For the text-containing cell, return its midpoint in (x, y) coordinate format. 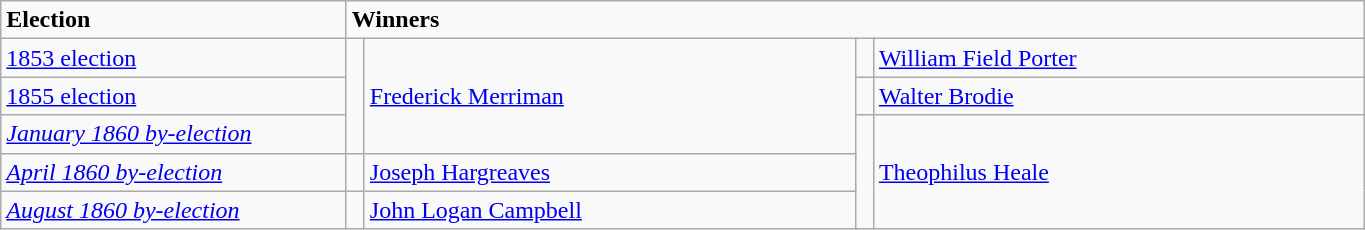
August 1860 by-election (174, 210)
Winners (855, 20)
1855 election (174, 96)
Walter Brodie (1118, 96)
Joseph Hargreaves (610, 172)
1853 election (174, 58)
April 1860 by-election (174, 172)
John Logan Campbell (610, 210)
Frederick Merriman (610, 96)
Theophilus Heale (1118, 172)
January 1860 by-election (174, 134)
Election (174, 20)
William Field Porter (1118, 58)
